Return (X, Y) of the center of cell containing provided text 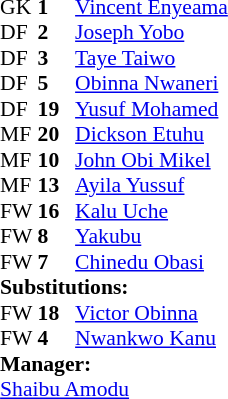
Chinedu Obasi (152, 262)
5 (57, 83)
2 (57, 33)
Yakubu (152, 237)
Substitutions: (114, 287)
4 (57, 339)
Victor Obinna (152, 313)
Yusuf Mohamed (152, 109)
8 (57, 237)
7 (57, 262)
19 (57, 109)
18 (57, 313)
Joseph Yobo (152, 33)
16 (57, 211)
Obinna Nwaneri (152, 83)
20 (57, 135)
3 (57, 58)
Kalu Uche (152, 211)
Manager: (114, 364)
Taye Taiwo (152, 58)
10 (57, 160)
Ayila Yussuf (152, 185)
13 (57, 185)
John Obi Mikel (152, 160)
Nwankwo Kanu (152, 339)
Dickson Etuhu (152, 135)
